Locate the cell with the specified text and output its (x, y) center coordinate. 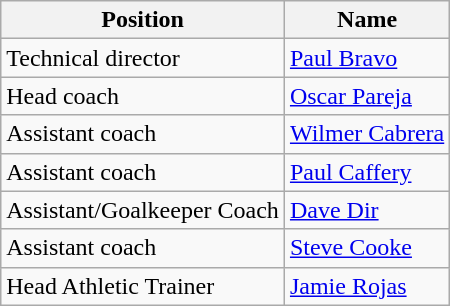
Steve Cooke (366, 248)
Wilmer Cabrera (366, 134)
Head coach (143, 96)
Paul Caffery (366, 172)
Technical director (143, 58)
Head Athletic Trainer (143, 286)
Oscar Pareja (366, 96)
Name (366, 20)
Position (143, 20)
Paul Bravo (366, 58)
Jamie Rojas (366, 286)
Dave Dir (366, 210)
Assistant/Goalkeeper Coach (143, 210)
